Detect which cell encompasses the target text, then output its (x, y) center coordinate. 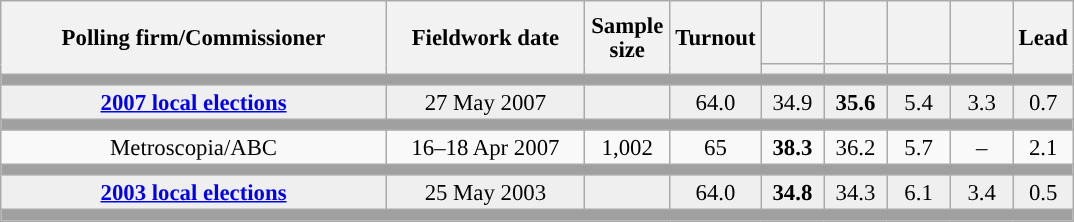
36.2 (856, 148)
0.5 (1043, 194)
34.8 (792, 194)
5.7 (918, 148)
Metroscopia/ABC (194, 148)
Lead (1043, 38)
2.1 (1043, 148)
38.3 (792, 148)
3.3 (982, 102)
– (982, 148)
2003 local elections (194, 194)
27 May 2007 (485, 102)
34.3 (856, 194)
16–18 Apr 2007 (485, 148)
Sample size (627, 38)
6.1 (918, 194)
25 May 2003 (485, 194)
1,002 (627, 148)
Fieldwork date (485, 38)
65 (716, 148)
Polling firm/Commissioner (194, 38)
2007 local elections (194, 102)
35.6 (856, 102)
0.7 (1043, 102)
Turnout (716, 38)
3.4 (982, 194)
5.4 (918, 102)
34.9 (792, 102)
